Determine the [X, Y] coordinate at the center of the cell enclosing the given text.  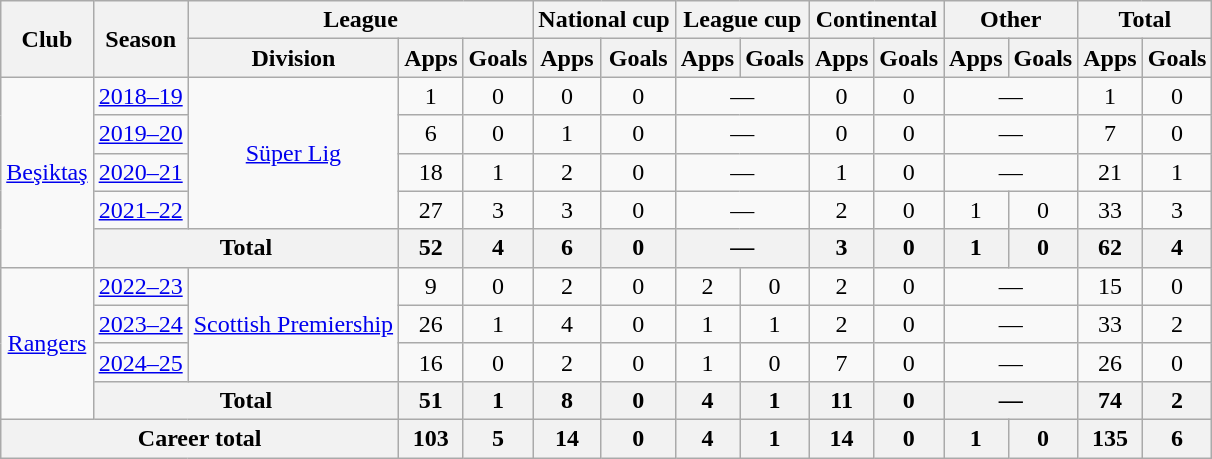
Rangers [47, 343]
Beşiktaş [47, 172]
Club [47, 39]
2024–25 [140, 362]
Season [140, 39]
9 [431, 286]
74 [1110, 400]
8 [567, 400]
103 [431, 438]
Scottish Premiership [293, 324]
16 [431, 362]
2022–23 [140, 286]
Continental [876, 20]
2021–22 [140, 210]
2018–19 [140, 96]
Career total [200, 438]
Süper Lig [293, 153]
League cup [742, 20]
5 [498, 438]
27 [431, 210]
15 [1110, 286]
League [360, 20]
2020–21 [140, 172]
Other [1011, 20]
Division [293, 58]
135 [1110, 438]
18 [431, 172]
National cup [604, 20]
52 [431, 248]
11 [841, 400]
62 [1110, 248]
21 [1110, 172]
2019–20 [140, 134]
51 [431, 400]
2023–24 [140, 324]
